Identify which cell holds the provided text, then report its (x, y) central coordinate. 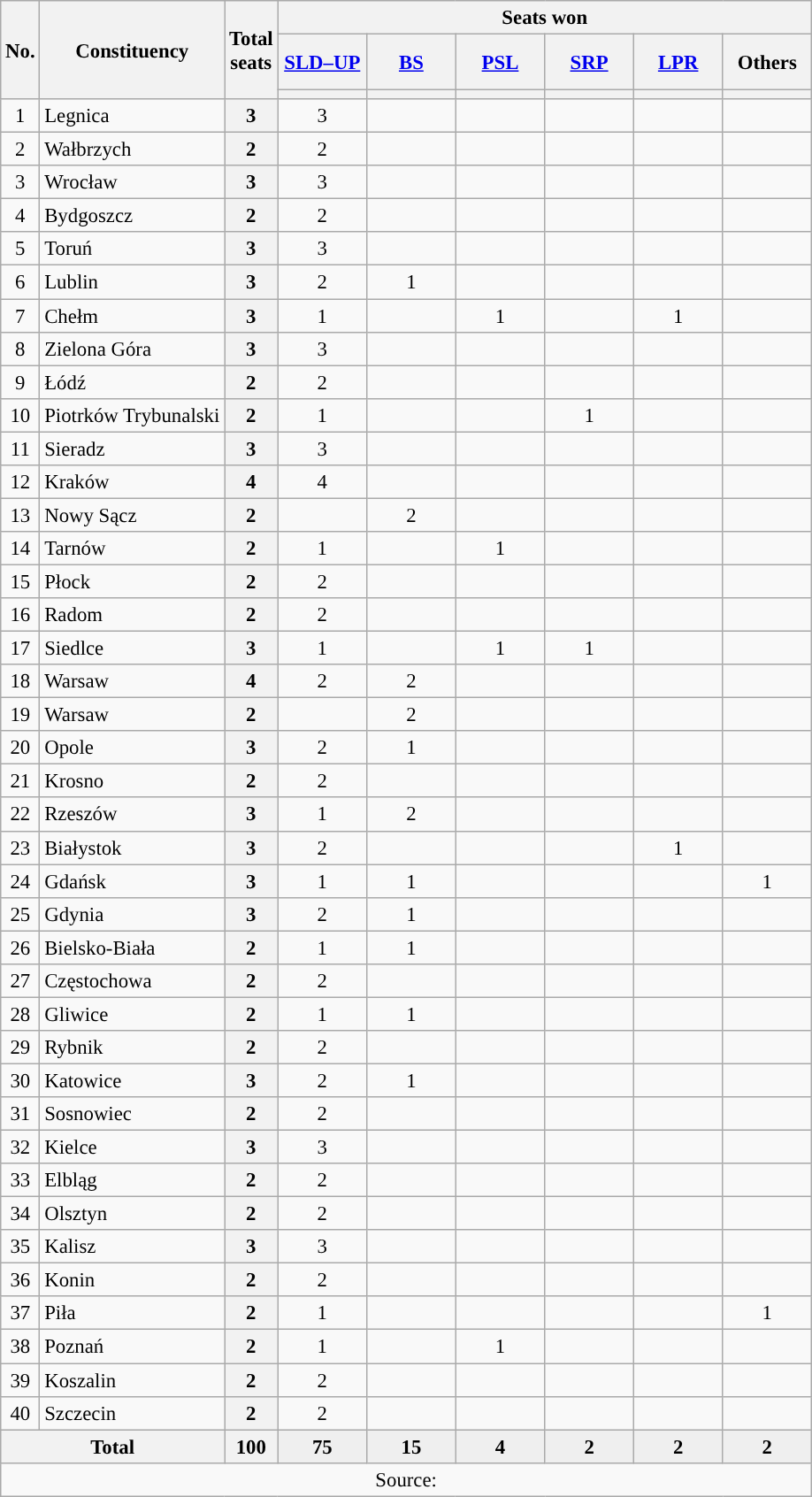
No. (20, 50)
100 (251, 1447)
29 (20, 1048)
Białystok (133, 848)
32 (20, 1148)
Koszalin (133, 1380)
17 (20, 649)
Sosnowiec (133, 1114)
28 (20, 1014)
24 (20, 881)
Rybnik (133, 1048)
22 (20, 815)
26 (20, 948)
Wrocław (133, 182)
Legnica (133, 116)
16 (20, 615)
Piotrków Trybunalski (133, 415)
Gliwice (133, 1014)
Kraków (133, 482)
36 (20, 1280)
Piła (133, 1314)
Krosno (133, 781)
Wałbrzych (133, 150)
75 (322, 1447)
SLD–UP (322, 62)
Seats won (545, 18)
13 (20, 515)
Opole (133, 748)
37 (20, 1314)
Gdynia (133, 914)
Poznań (133, 1347)
Others (768, 62)
27 (20, 981)
23 (20, 848)
34 (20, 1214)
33 (20, 1180)
35 (20, 1247)
Płock (133, 581)
25 (20, 914)
Total (113, 1447)
10 (20, 415)
39 (20, 1380)
Nowy Sącz (133, 515)
Gdańsk (133, 881)
Kielce (133, 1148)
8 (20, 349)
Olsztyn (133, 1214)
Rzeszów (133, 815)
Zielona Góra (133, 349)
38 (20, 1347)
Lublin (133, 282)
11 (20, 449)
18 (20, 681)
Bydgoszcz (133, 216)
Elbląg (133, 1180)
12 (20, 482)
Siedlce (133, 649)
Konin (133, 1280)
Częstochowa (133, 981)
Tarnów (133, 549)
21 (20, 781)
40 (20, 1413)
Source: (407, 1479)
Total seats (251, 50)
Radom (133, 615)
Szczecin (133, 1413)
31 (20, 1114)
BS (412, 62)
Chełm (133, 316)
7 (20, 316)
Constituency (133, 50)
Łódź (133, 382)
14 (20, 549)
30 (20, 1080)
19 (20, 715)
Toruń (133, 249)
20 (20, 748)
9 (20, 382)
Sieradz (133, 449)
SRP (589, 62)
6 (20, 282)
Katowice (133, 1080)
5 (20, 249)
PSL (501, 62)
Bielsko-Biała (133, 948)
Kalisz (133, 1247)
LPR (678, 62)
